Return the (X, Y) coordinate for the center point of the cell that contains the specified text.  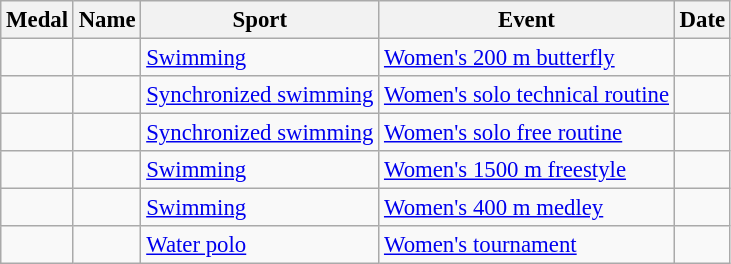
Name (107, 20)
Women's solo free routine (527, 133)
Women's 400 m medley (527, 208)
Women's 200 m butterfly (527, 58)
Medal (38, 20)
Date (702, 20)
Women's tournament (527, 245)
Women's solo technical routine (527, 95)
Women's 1500 m freestyle (527, 170)
Sport (260, 20)
Water polo (260, 245)
Event (527, 20)
